Return (x, y) of the center of cell containing provided text 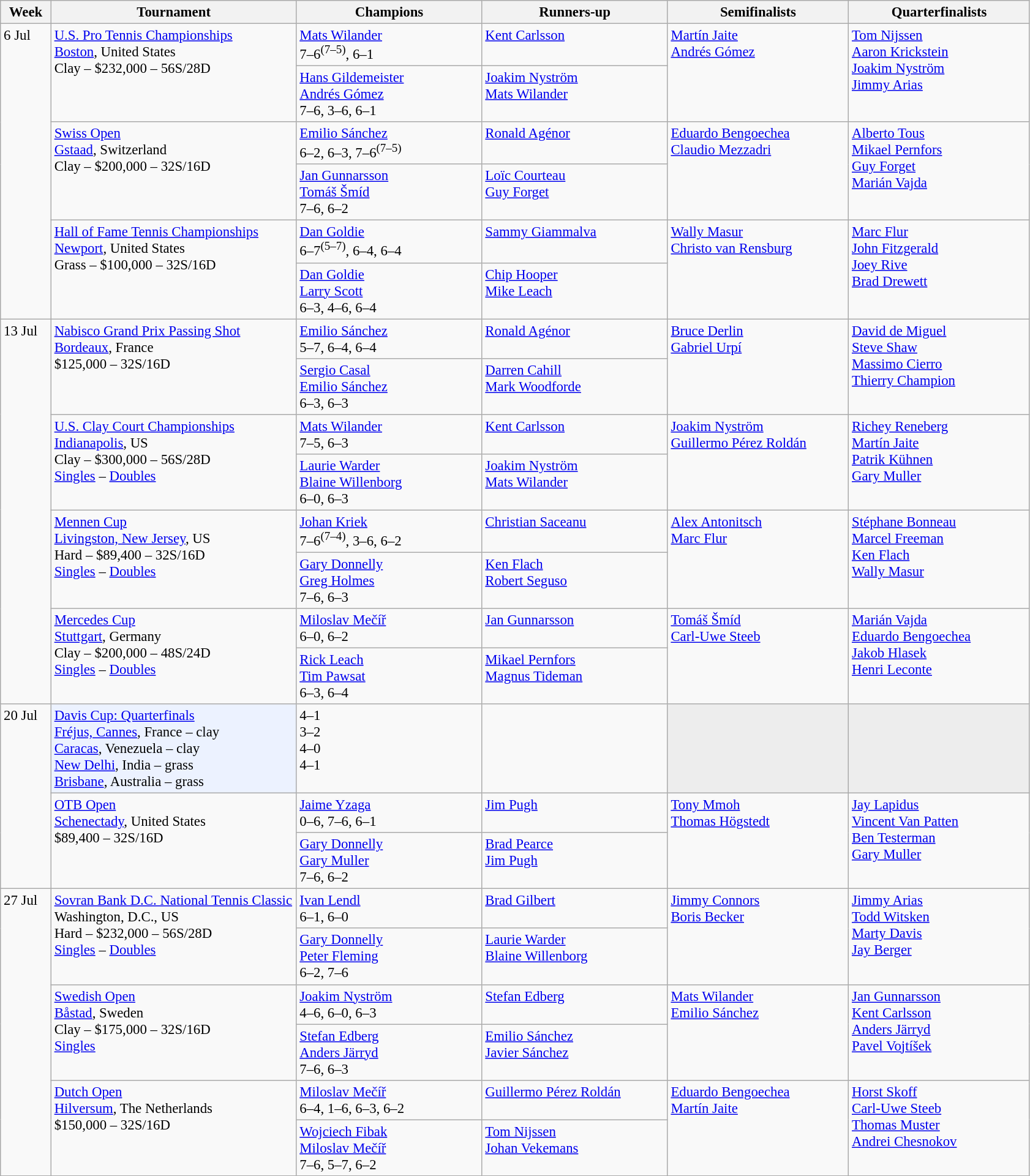
Tom Nijssen Johan Vekemans (574, 1148)
Horst Skoff Carl-Uwe Steeb Thomas Muster Andrei Chesnokov (939, 1128)
Gary Donnelly Gary Muller 7–6, 6–2 (389, 861)
Tom Nijssen Aaron Krickstein Joakim Nyström Jimmy Arias (939, 73)
Joakim Nyström 4–6, 6–0, 6–3 (389, 1004)
27 Jul (26, 1032)
Eduardo Bengoechea Martín Jaite (758, 1128)
Ivan Lendl 6–1, 6–0 (389, 908)
Nabisco Grand Prix Passing Shot Bordeaux, France$125,000 – 32S/16D (174, 367)
Emilio Sánchez 5–7, 6–4, 6–4 (389, 339)
Darren Cahill Mark Woodforde (574, 386)
Quarterfinalists (939, 12)
Brad Pearce Jim Pugh (574, 861)
Joakim Nyström Guillermo Pérez Roldán (758, 462)
Jimmy Connors Boris Becker (758, 937)
Semifinalists (758, 12)
U.S. Clay Court Championships Indianapolis, US Clay – $300,000 – 56S/28D Singles – Doubles (174, 462)
Gary Donnelly Greg Holmes 7–6, 6–3 (389, 580)
Jim Pugh (574, 813)
Davis Cup: Quarterfinals Fréjus, Cannes, France – clay Caracas, Venezuela – clay New Delhi, India – grassBrisbane, Australia – grass (174, 749)
Wally Masur Christo van Rensburg (758, 269)
Hall of Fame Tennis Championships Newport, United StatesGrass – $100,000 – 32S/16D (174, 269)
Emilio Sánchez Javier Sánchez (574, 1052)
13 Jul (26, 512)
Runners-up (574, 12)
Laurie Warder Blaine Willenborg (574, 957)
Stefan Edberg Anders Järryd 7–6, 6–3 (389, 1052)
Ken Flach Robert Seguso (574, 580)
Brad Gilbert (574, 908)
Tony Mmoh Thomas Högstedt (758, 841)
Jimmy Arias Todd Witsken Marty Davis Jay Berger (939, 937)
Eduardo Bengoechea Claudio Mezzadri (758, 171)
Loïc Courteau Guy Forget (574, 192)
Sergio Casal Emilio Sánchez 6–3, 6–3 (389, 386)
4–1 3–2 4–0 4–1 (389, 749)
Swedish Open Båstad, Sweden Clay – $175,000 – 32S/16D Singles (174, 1032)
Sammy Giammalva (574, 241)
Jay Lapidus Vincent Van Patten Ben Testerman Gary Muller (939, 841)
Emilio Sánchez 6–2, 6–3, 7–6(7–5) (389, 143)
Dan Goldie Larry Scott 6–3, 4–6, 6–4 (389, 291)
Rick Leach Tim Pawsat 6–3, 6–4 (389, 676)
20 Jul (26, 796)
Stéphane Bonneau Marcel Freeman Ken Flach Wally Masur (939, 560)
Alex Antonitsch Marc Flur (758, 560)
Johan Kriek 7–6(7–4), 3–6, 6–2 (389, 531)
Gary Donnelly Peter Fleming 6–2, 7–6 (389, 957)
Tomáš Šmíd Carl-Uwe Steeb (758, 656)
Tournament (174, 12)
Jan Gunnarsson (574, 628)
Mennen Cup Livingston, New Jersey, US Hard – $89,400 – 32S/16D Singles – Doubles (174, 560)
Stefan Edberg (574, 1004)
Hans Gildemeister Andrés Gómez 7–6, 3–6, 6–1 (389, 94)
Guillermo Pérez Roldán (574, 1099)
Wojciech Fibak Miloslav Mečíř 7–6, 5–7, 6–2 (389, 1148)
OTB Open Schenectady, United States$89,400 – 32S/16D (174, 841)
Laurie Warder Blaine Willenborg 6–0, 6–3 (389, 482)
U.S. Pro Tennis Championships Boston, United StatesClay – $232,000 – 56S/28D (174, 73)
Week (26, 12)
Bruce Derlin Gabriel Urpí (758, 367)
Richey Reneberg Martín Jaite Patrik Kühnen Gary Muller (939, 462)
Dutch Open Hilversum, The Netherlands$150,000 – 32S/16D (174, 1128)
Mats Wilander Emilio Sánchez (758, 1032)
Jan Gunnarsson Kent Carlsson Anders Järryd Pavel Vojtíšek (939, 1032)
Jan Gunnarsson Tomáš Šmíd 7–6, 6–2 (389, 192)
Mats Wilander 7–6(7–5), 6–1 (389, 45)
6 Jul (26, 171)
Mats Wilander 7–5, 6–3 (389, 435)
Chip Hooper Mike Leach (574, 291)
Dan Goldie6–7(5–7), 6–4, 6–4 (389, 241)
Sovran Bank D.C. National Tennis Classic Washington, D.C., US Hard – $232,000 – 56S/28D Singles – Doubles (174, 937)
Jaime Yzaga 0–6, 7–6, 6–1 (389, 813)
Christian Saceanu (574, 531)
Mikael Pernfors Magnus Tideman (574, 676)
Marián Vajda Eduardo Bengoechea Jakob Hlasek Henri Leconte (939, 656)
Miloslav Mečíř 6–4, 1–6, 6–3, 6–2 (389, 1099)
David de Miguel Steve Shaw Massimo Cierro Thierry Champion (939, 367)
Champions (389, 12)
Marc Flur John Fitzgerald Joey Rive Brad Drewett (939, 269)
Miloslav Mečíř 6–0, 6–2 (389, 628)
Swiss Open Gstaad, SwitzerlandClay – $200,000 – 32S/16D (174, 171)
Mercedes Cup Stuttgart, GermanyClay – $200,000 – 48S/24D Singles – Doubles (174, 656)
Martín Jaite Andrés Gómez (758, 73)
Alberto Tous Mikael Pernfors Guy Forget Marián Vajda (939, 171)
